For the text-containing cell, return its midpoint in [x, y] coordinate format. 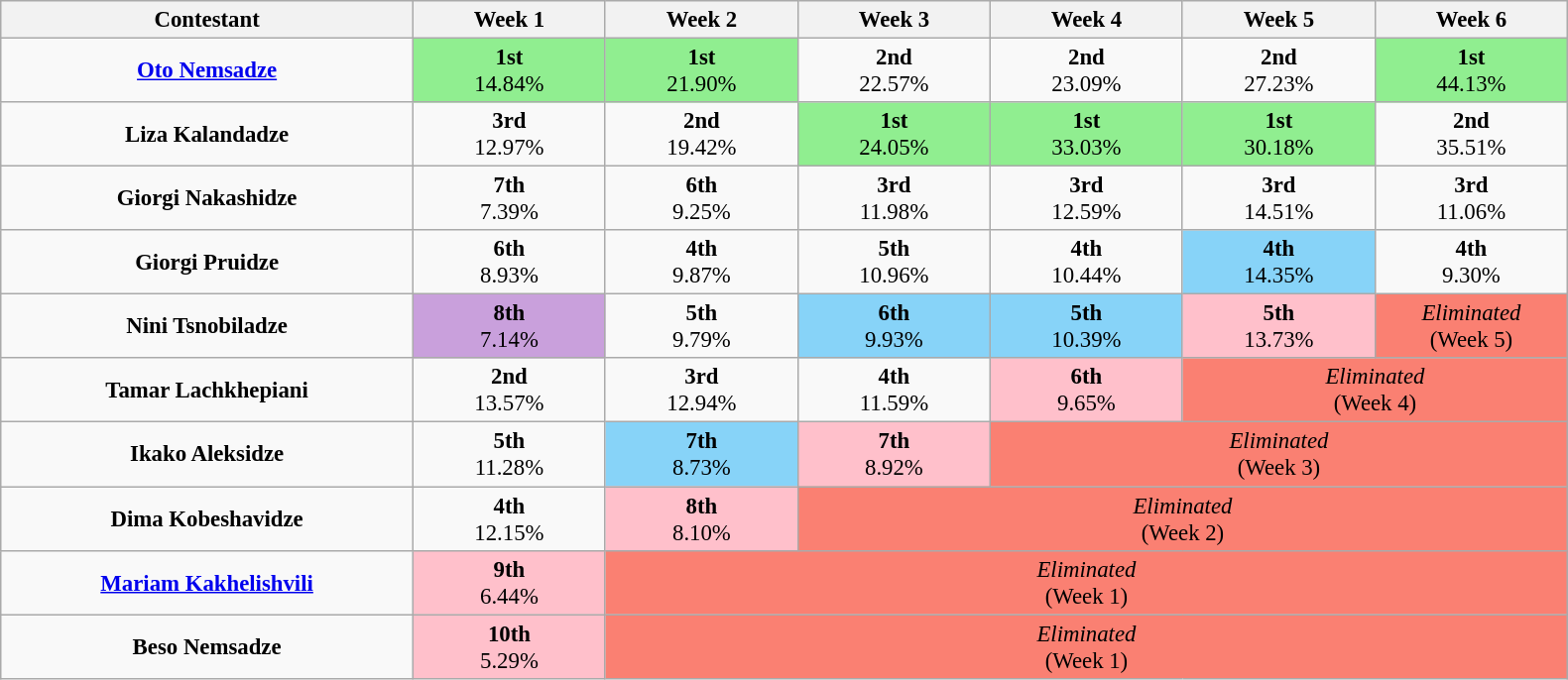
1st14.84% [509, 71]
7th8.92% [894, 454]
1st44.13% [1471, 71]
3rd12.97% [509, 135]
2nd13.57% [509, 391]
4th9.87% [701, 262]
10th5.29% [509, 646]
6th9.93% [894, 327]
Tamar Lachkhepiani [207, 391]
Giorgi Pruidze [207, 262]
Ikako Aleksidze [207, 454]
3rd11.06% [1471, 198]
Oto Nemsadze [207, 71]
4th12.15% [509, 519]
5th9.79% [701, 327]
Week 2 [701, 20]
6th9.25% [701, 198]
Week 5 [1278, 20]
7th8.73% [701, 454]
3rd14.51% [1278, 198]
1st30.18% [1278, 135]
2nd23.09% [1086, 71]
Nini Tsnobiladze [207, 327]
Eliminated(Week 3) [1278, 454]
3rd11.98% [894, 198]
8th8.10% [701, 519]
Giorgi Nakashidze [207, 198]
5th13.73% [1278, 327]
3rd12.59% [1086, 198]
5th11.28% [509, 454]
2nd27.23% [1278, 71]
Week 1 [509, 20]
2nd19.42% [701, 135]
Week 4 [1086, 20]
7th7.39% [509, 198]
5th10.96% [894, 262]
Week 3 [894, 20]
4th10.44% [1086, 262]
Liza Kalandadze [207, 135]
4th14.35% [1278, 262]
4th9.30% [1471, 262]
4th11.59% [894, 391]
6th8.93% [509, 262]
Eliminated(Week 4) [1375, 391]
Week 6 [1471, 20]
8th7.14% [509, 327]
Eliminated(Week 5) [1471, 327]
5th10.39% [1086, 327]
Eliminated(Week 2) [1182, 519]
Dima Kobeshavidze [207, 519]
9th6.44% [509, 583]
1st33.03% [1086, 135]
3rd12.94% [701, 391]
2nd35.51% [1471, 135]
2nd22.57% [894, 71]
Contestant [207, 20]
Mariam Kakhelishvili [207, 583]
1st21.90% [701, 71]
Beso Nemsadze [207, 646]
1st24.05% [894, 135]
6th9.65% [1086, 391]
